Search for the cell housing the specified text and yield its (x, y) center coordinate. 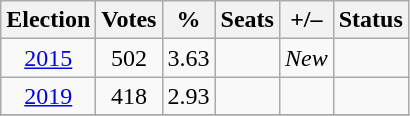
Election (48, 20)
502 (129, 58)
% (188, 20)
2019 (48, 96)
2015 (48, 58)
2.93 (188, 96)
New (306, 58)
Status (370, 20)
+/– (306, 20)
Votes (129, 20)
418 (129, 96)
3.63 (188, 58)
Seats (247, 20)
